Capture the cell that displays the provided text and extract its (x, y) central coordinate. 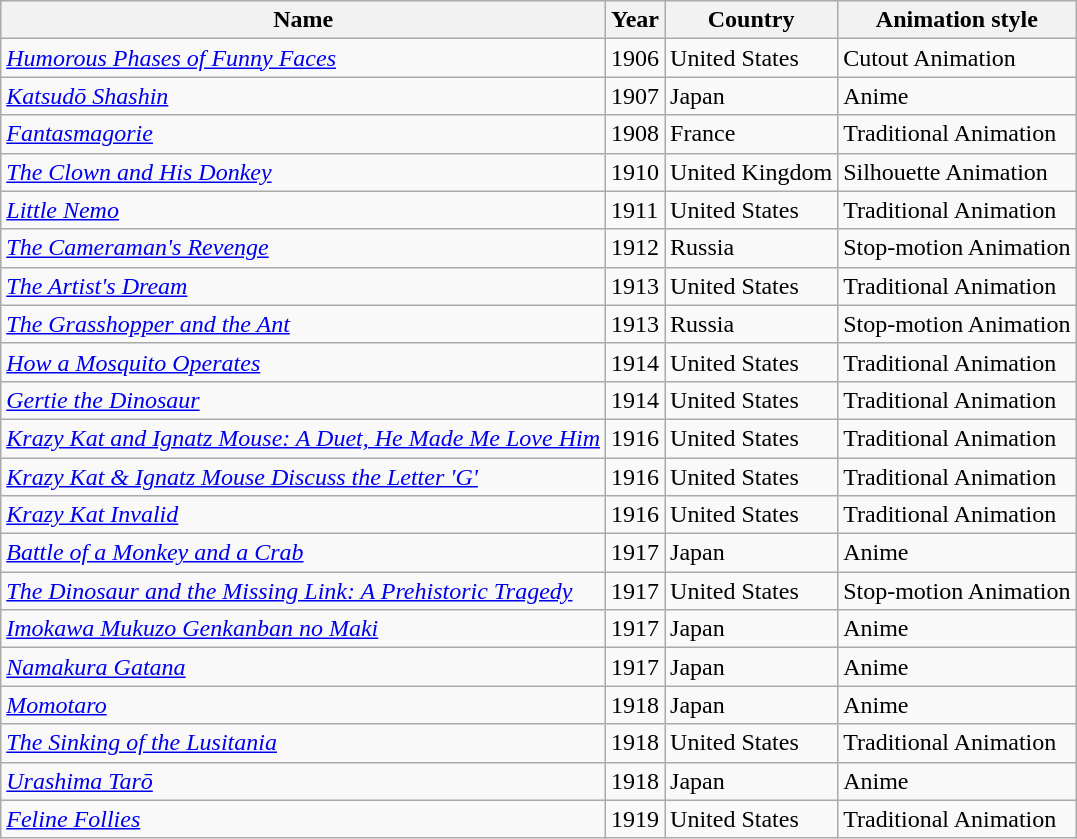
Cutout Animation (957, 58)
Krazy Kat Invalid (304, 515)
1908 (636, 134)
Namakura Gatana (304, 667)
The Sinking of the Lusitania (304, 743)
Country (752, 20)
Momotaro (304, 705)
Year (636, 20)
The Cameraman's Revenge (304, 248)
Krazy Kat and Ignatz Mouse: A Duet, He Made Me Love Him (304, 438)
1907 (636, 96)
France (752, 134)
Krazy Kat & Ignatz Mouse Discuss the Letter 'G' (304, 477)
United Kingdom (752, 172)
Katsudō Shashin (304, 96)
How a Mosquito Operates (304, 362)
1919 (636, 819)
1912 (636, 248)
Urashima Tarō (304, 781)
Gertie the Dinosaur (304, 400)
Name (304, 20)
The Artist's Dream (304, 286)
Animation style (957, 20)
1906 (636, 58)
1910 (636, 172)
The Dinosaur and the Missing Link: A Prehistoric Tragedy (304, 591)
Battle of a Monkey and a Crab (304, 553)
Humorous Phases of Funny Faces (304, 58)
Feline Follies (304, 819)
1911 (636, 210)
The Grasshopper and the Ant (304, 324)
Little Nemo (304, 210)
Silhouette Animation (957, 172)
Fantasmagorie (304, 134)
Imokawa Mukuzo Genkanban no Maki (304, 629)
The Clown and His Donkey (304, 172)
